Find where the given text appears and provide that cell's center as (x, y) coordinate. 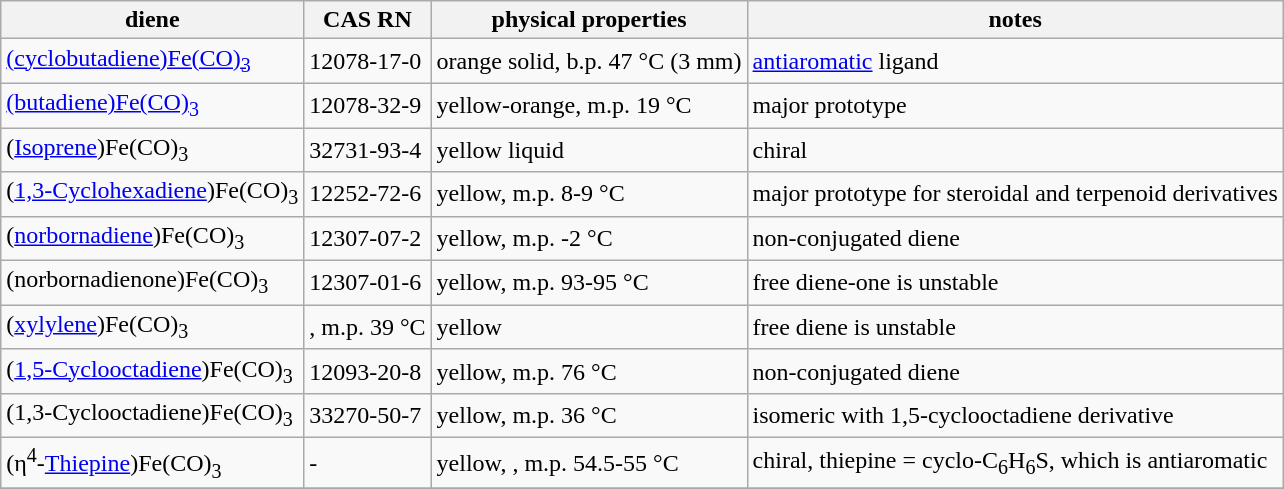
33270-50-7 (368, 416)
yellow, m.p. 93-95 °C (589, 283)
major prototype (1015, 105)
(1,3-Cyclooctadiene)Fe(CO)3 (152, 416)
(xylylene)Fe(CO)3 (152, 327)
physical properties (589, 20)
(butadiene)Fe(CO)3 (152, 105)
yellow, m.p. 8-9 °C (589, 194)
12078-32-9 (368, 105)
(cyclobutadiene)Fe(CO)3 (152, 61)
(1,5-Cyclooctadiene)Fe(CO)3 (152, 371)
antiaromatic ligand (1015, 61)
(Isoprene)Fe(CO)3 (152, 150)
CAS RN (368, 20)
12078-17-0 (368, 61)
- (368, 464)
orange solid, b.p. 47 °C (3 mm) (589, 61)
, m.p. 39 °C (368, 327)
yellow liquid (589, 150)
32731-93-4 (368, 150)
diene (152, 20)
major prototype for steroidal and terpenoid derivatives (1015, 194)
12307-07-2 (368, 238)
yellow (589, 327)
12093-20-8 (368, 371)
chiral (1015, 150)
yellow, m.p. -2 °C (589, 238)
12307-01-6 (368, 283)
yellow, m.p. 36 °C (589, 416)
free diene is unstable (1015, 327)
notes (1015, 20)
free diene-one is unstable (1015, 283)
yellow-orange, m.p. 19 °C (589, 105)
yellow, , m.p. 54.5-55 °C (589, 464)
(1,3-Cyclohexadiene)Fe(CO)3 (152, 194)
12252-72-6 (368, 194)
isomeric with 1,5-cyclooctadiene derivative (1015, 416)
(norbornadiene)Fe(CO)3 (152, 238)
(norbornadienone)Fe(CO)3 (152, 283)
(η4-Thiepine)Fe(CO)3 (152, 464)
chiral, thiepine = cyclo-C6H6S, which is antiaromatic (1015, 464)
yellow, m.p. 76 °C (589, 371)
